From the cell containing the given text, extract its center point as [X, Y] coordinate. 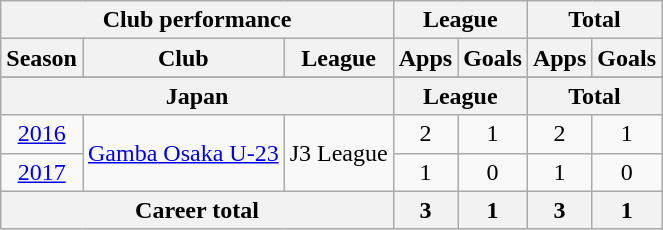
2017 [42, 172]
Career total [197, 210]
Club [183, 58]
Gamba Osaka U-23 [183, 153]
J3 League [338, 153]
Japan [197, 96]
2016 [42, 134]
Club performance [197, 20]
Season [42, 58]
